Return (x, y) of the center of cell containing provided text 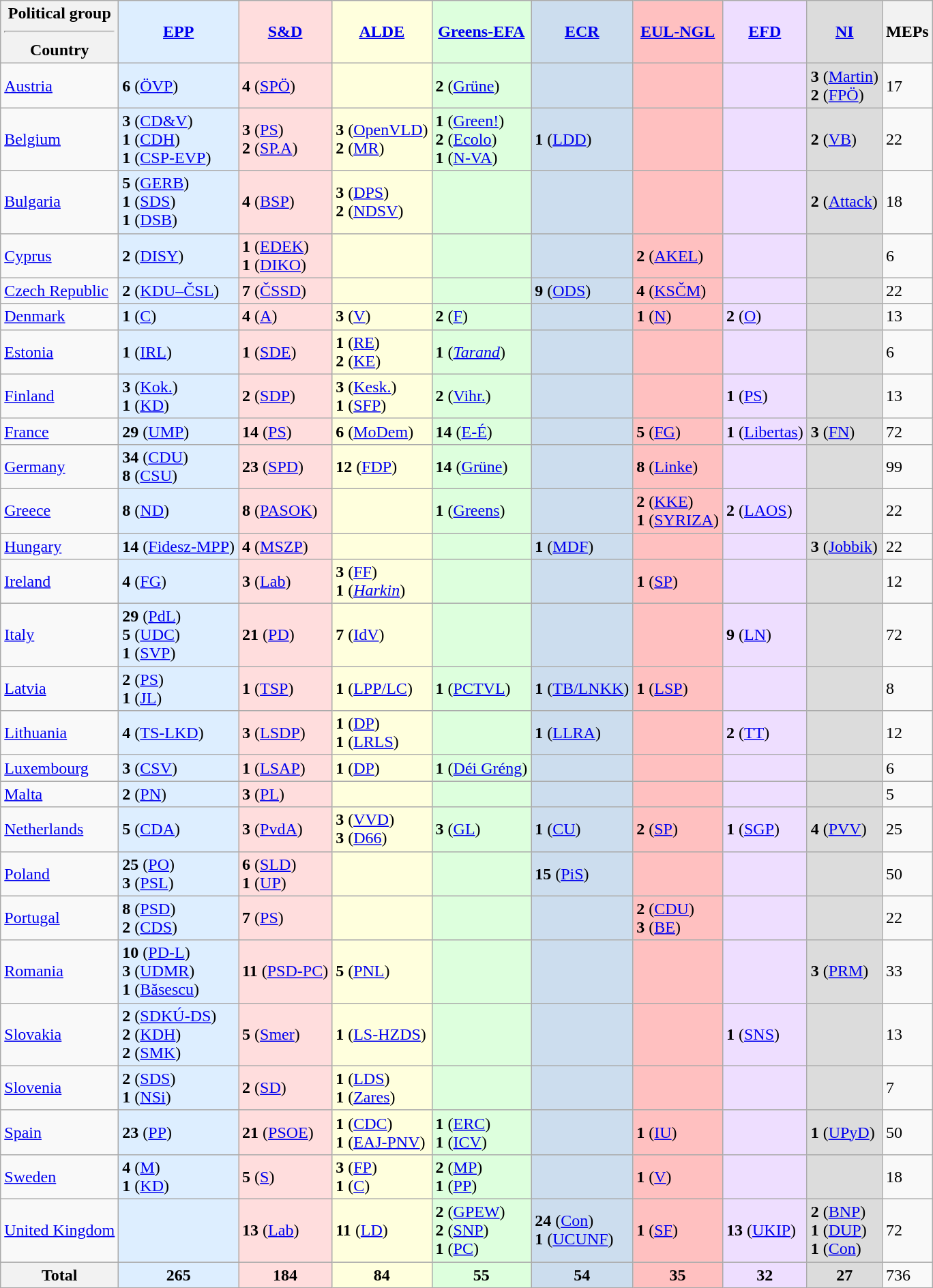
1 (TB/LNKK) (582, 689)
1 (V) (678, 1176)
Italy (60, 635)
32 (765, 1275)
34 (CDU)8 (CSU) (179, 467)
1 (MDF) (582, 546)
1 (EDEK)1 (DIKO) (285, 255)
1 (LSP) (678, 689)
2 (F) (482, 317)
Greece (60, 510)
3 (PvdA) (285, 830)
Spain (60, 1132)
4 (MSZP) (285, 546)
10 (PD-L)3 (UDMR)1 (Băsescu) (179, 971)
5 (CDA) (179, 830)
1 (DP)1 (LRLS) (382, 733)
55 (482, 1275)
1 (UPyD) (844, 1132)
8 (Linke) (678, 467)
7 (PS) (285, 918)
8 (PSD)2 (CDS) (179, 918)
3 (Martin)2 (FPÖ) (844, 86)
1 (SGP) (765, 830)
184 (285, 1275)
EFD (765, 32)
25 (PO)3 (PSL) (179, 873)
1 (DP) (382, 768)
6 (ÖVP) (179, 86)
1 (RE) 2 (KE) (382, 352)
2 (BNP)1 (DUP)1 (Con) (844, 1230)
2 (SDP) (285, 396)
2 (KKE)1 (SYRIZA) (678, 510)
14 (Fidesz-MPP) (179, 546)
84 (382, 1275)
1 (SF) (678, 1230)
Political groupCountry (60, 32)
ALDE (382, 32)
1 (Tarand) (482, 352)
4 (KSČM) (678, 291)
3 (FF)1 (Harkin) (382, 581)
NI (844, 32)
1 (N) (678, 317)
Slovenia (60, 1087)
1 (Libertas) (765, 431)
7 (IdV) (382, 635)
3 (Lab) (285, 581)
Lithuania (60, 733)
4 (BSP) (285, 202)
1 (LPP/LC) (382, 689)
1 (LSAP) (285, 768)
Finland (60, 396)
2 (Vihr.) (482, 396)
5 (S) (285, 1176)
2 (VB) (844, 139)
3 (CSV) (179, 768)
Luxembourg (60, 768)
Portugal (60, 918)
54 (582, 1275)
S&D (285, 32)
Estonia (60, 352)
23 (SPD) (285, 467)
3 (PRM) (844, 971)
5 (908, 794)
13 (Lab) (285, 1230)
4 (A) (285, 317)
1 (PCTVL) (482, 689)
99 (908, 467)
1 (LDD) (582, 139)
3 (PL) (285, 794)
14 (E-É) (482, 431)
1 (SNS) (765, 1034)
9 (ODS) (582, 291)
8 (908, 689)
21 (PD) (285, 635)
3 (Jobbik) (844, 546)
5 (PNL) (382, 971)
Total (60, 1275)
1 (Déi Gréng) (482, 768)
EUL-NGL (678, 32)
2 (KDU–ČSL) (179, 291)
14 (Grüne) (482, 467)
4 (PVV) (844, 830)
2 (SD) (285, 1087)
Belgium (60, 139)
Sweden (60, 1176)
EPP (179, 32)
Malta (60, 794)
Hungary (60, 546)
2 (TT) (765, 733)
Romania (60, 971)
27 (844, 1275)
ECR (582, 32)
2 (AKEL) (678, 255)
4 (FG) (179, 581)
Cyprus (60, 255)
5 (GERB)1 (SDS)1 (DSB) (179, 202)
Ireland (60, 581)
1 (PS) (765, 396)
1 (LDS)1 (Zares) (382, 1087)
Poland (60, 873)
2 (O) (765, 317)
3 (GL) (482, 830)
United Kingdom (60, 1230)
11 (LD) (382, 1230)
5 (Smer) (285, 1034)
1 (CU) (582, 830)
3 (FN) (844, 431)
2 (Grüne) (482, 86)
23 (PP) (179, 1132)
Slovakia (60, 1034)
1 (LLRA) (582, 733)
1 (SDE) (285, 352)
15 (PiS) (582, 873)
2 (SDKÚ-DS)2 (KDH)2 (SMK) (179, 1034)
7 (ČSSD) (285, 291)
Germany (60, 467)
12 (FDP) (382, 467)
MEPs (908, 32)
2 (SP) (678, 830)
3 (VVD)3 (D66) (382, 830)
6 (MoDem) (382, 431)
736 (908, 1275)
3 (FP)1 (C) (382, 1176)
14 (PS) (285, 431)
3 (Kesk.)1 (SFP) (382, 396)
24 (Con) 1 (UCUNF) (582, 1230)
9 (LN) (765, 635)
1 (Green!)2 (Ecolo)1 (N-VA) (482, 139)
29 (PdL) 5 (UDC) 1 (SVP) (179, 635)
4 (TS-LKD) (179, 733)
21 (PSOE) (285, 1132)
2 (MP)1 (PP) (482, 1176)
1 (TSP) (285, 689)
3 (V) (382, 317)
13 (UKIP) (765, 1230)
Greens-EFA (482, 32)
Austria (60, 86)
29 (UMP) (179, 431)
8 (ND) (179, 510)
1 (ERC) 1 (ICV) (482, 1132)
2 (LAOS) (765, 510)
1 (SP) (678, 581)
Latvia (60, 689)
2 (DISY) (179, 255)
3 (LSDP) (285, 733)
11 (PSD-PC) (285, 971)
4 (SPÖ) (285, 86)
5 (FG) (678, 431)
France (60, 431)
35 (678, 1275)
265 (179, 1275)
2 (Attack) (844, 202)
3 (CD&V)1 (CDH)1 (CSP-EVP) (179, 139)
2 (CDU)3 (BE) (678, 918)
2 (PN) (179, 794)
25 (908, 830)
Denmark (60, 317)
2 (SDS)1 (NSi) (179, 1087)
8 (PASOK) (285, 510)
33 (908, 971)
1 (IRL) (179, 352)
2 (PS)1 (JL) (179, 689)
Bulgaria (60, 202)
3 (PS)2 (SP.A) (285, 139)
Netherlands (60, 830)
2 (GPEW) 2 (SNP) 1 (PC) (482, 1230)
3 (Kok.)1 (KD) (179, 396)
4 (M)1 (KD) (179, 1176)
3 (DPS) 2 (NDSV) (382, 202)
1 (Greens) (482, 510)
Czech Republic (60, 291)
6 (SLD)1 (UP) (285, 873)
1 (CDC) 1 (EAJ-PNV) (382, 1132)
1 (C) (179, 317)
3 (OpenVLD)2 (MR) (382, 139)
7 (908, 1087)
1 (LS-HZDS) (382, 1034)
1 (IU) (678, 1132)
17 (908, 86)
